Capture the cell that displays the provided text and extract its [X, Y] central coordinate. 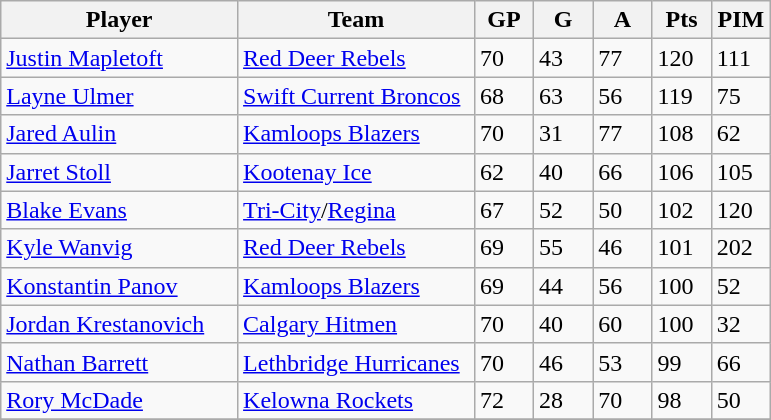
Konstantin Panov [120, 286]
GP [504, 20]
53 [622, 362]
108 [682, 134]
Team [356, 20]
Calgary Hitmen [356, 324]
102 [682, 210]
72 [504, 400]
Tri-City/Regina [356, 210]
31 [564, 134]
119 [682, 96]
63 [564, 96]
Layne Ulmer [120, 96]
32 [740, 324]
Jarret Stoll [120, 172]
67 [504, 210]
Player [120, 20]
Justin Mapletoft [120, 58]
Kootenay Ice [356, 172]
Kelowna Rockets [356, 400]
111 [740, 58]
A [622, 20]
98 [682, 400]
60 [622, 324]
PIM [740, 20]
75 [740, 96]
Blake Evans [120, 210]
55 [564, 248]
Swift Current Broncos [356, 96]
Nathan Barrett [120, 362]
99 [682, 362]
28 [564, 400]
44 [564, 286]
Lethbridge Hurricanes [356, 362]
68 [504, 96]
Pts [682, 20]
101 [682, 248]
G [564, 20]
Jordan Krestanovich [120, 324]
105 [740, 172]
106 [682, 172]
202 [740, 248]
43 [564, 58]
Jared Aulin [120, 134]
Kyle Wanvig [120, 248]
Rory McDade [120, 400]
